Return (X, Y) of the center of cell containing provided text 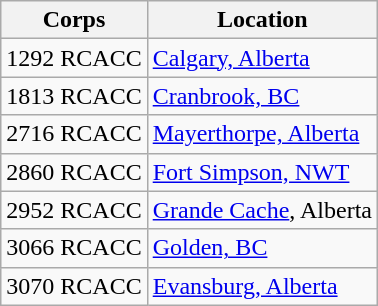
Grande Cache, Alberta (262, 210)
Cranbrook, BC (262, 96)
3070 RCACC (74, 286)
Evansburg, Alberta (262, 286)
Mayerthorpe, Alberta (262, 134)
Corps (74, 20)
1813 RCACC (74, 96)
2952 RCACC (74, 210)
2860 RCACC (74, 172)
Golden, BC (262, 248)
Fort Simpson, NWT (262, 172)
3066 RCACC (74, 248)
2716 RCACC (74, 134)
Location (262, 20)
1292 RCACC (74, 58)
Calgary, Alberta (262, 58)
